Locate the cell with the specified text and output its (x, y) center coordinate. 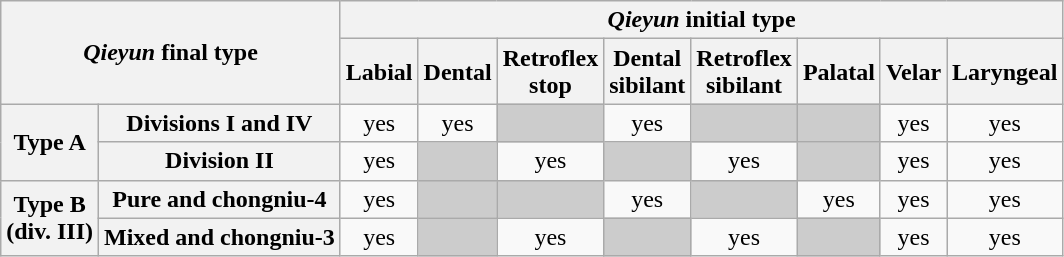
Labial (379, 72)
Palatal (838, 72)
Dentalsibilant (648, 72)
Division II (220, 161)
Pure and chongniu-4 (220, 199)
Type A (50, 142)
Velar (913, 72)
Type B(div. III) (50, 218)
Laryngeal (1005, 72)
Divisions I and IV (220, 123)
Qieyun initial type (702, 20)
Qieyun final type (171, 52)
Dental (458, 72)
Retroflexstop (550, 72)
Retroflexsibilant (744, 72)
Mixed and chongniu-3 (220, 237)
